Identify which cell holds the provided text, then report its (X, Y) central coordinate. 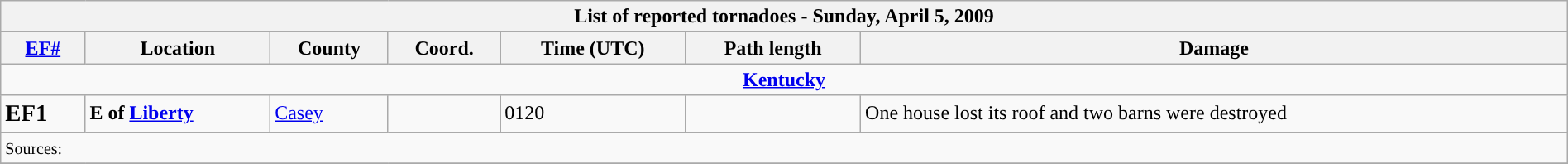
Path length (773, 48)
Location (178, 48)
Casey (329, 113)
EF# (43, 48)
Kentucky (784, 80)
Coord. (443, 48)
0120 (593, 113)
One house lost its roof and two barns were destroyed (1214, 113)
Sources: (784, 147)
County (329, 48)
Damage (1214, 48)
Time (UTC) (593, 48)
List of reported tornadoes - Sunday, April 5, 2009 (784, 17)
EF1 (43, 113)
E of Liberty (178, 113)
